Pinpoint the cell where the given text exists, returning its (X, Y) midpoint coordinate. 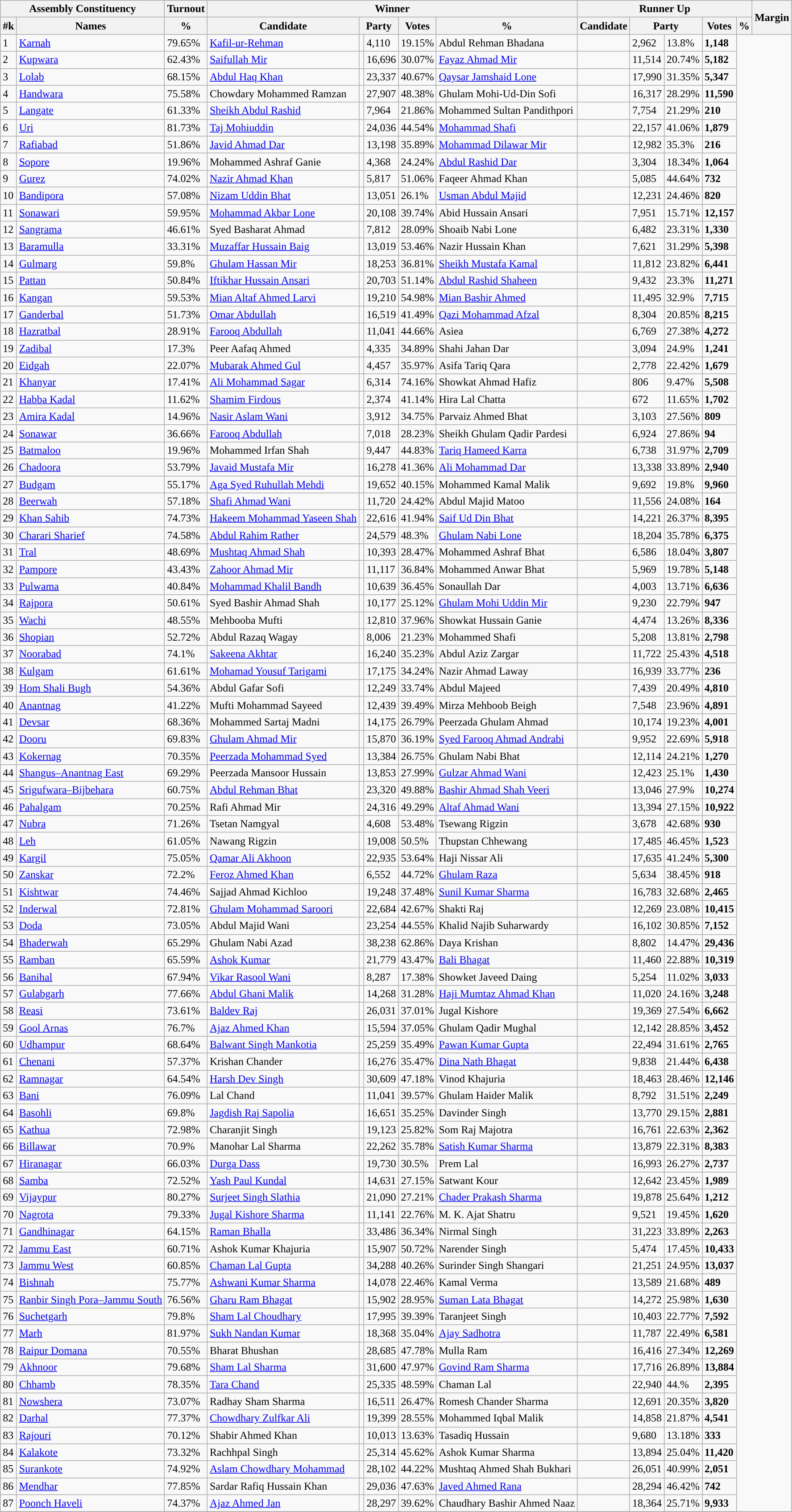
Kangan (91, 298)
18,463 (647, 1079)
34.75% (418, 416)
40.67% (418, 77)
6 (8, 128)
Wachi (91, 620)
81 (8, 1401)
15 (8, 281)
37 (8, 654)
2,465 (719, 892)
Ghulam Mohi Uddin Mir (507, 603)
7,964 (381, 111)
3,103 (647, 416)
1,064 (719, 162)
Hakeem Mohammad Yaseen Shah (283, 518)
Hazratbal (91, 331)
Nowshera (91, 1401)
26,051 (647, 1469)
25 (8, 450)
69.83% (186, 739)
31,223 (647, 1231)
51.73% (186, 315)
Mohammed Shafi (507, 637)
14,078 (381, 1282)
13.26% (683, 620)
8,792 (647, 1096)
Shafi Ahmad Wani (283, 501)
11,787 (647, 1334)
70.25% (186, 807)
Marh (91, 1334)
Mohammed Iqbal Malik (507, 1418)
73.05% (186, 926)
16,696 (381, 60)
13,051 (381, 195)
Rafi Ahmad Mir (283, 807)
35.3% (683, 145)
Vinod Khajuria (507, 1079)
Mohammed Sultan Pandithpori (507, 111)
28,685 (381, 1350)
22.46% (418, 1282)
Gool Arnas (91, 1027)
18,204 (647, 535)
75.58% (186, 94)
Abdul Majeed (507, 688)
5,918 (719, 739)
Sham Lal Choudhary (283, 1317)
Sheikh Ghulam Qadir Pardesi (507, 433)
Winner (392, 9)
47 (8, 824)
11,514 (647, 60)
45 (8, 790)
55 (8, 960)
Abdul Rashid Shaheen (507, 281)
489 (719, 1282)
38,238 (381, 943)
4,474 (647, 620)
20.49% (683, 688)
Sonawar (91, 433)
Ghulam Nabi Azad (283, 943)
16,511 (381, 1401)
210 (719, 111)
51.14% (418, 281)
2,374 (381, 399)
Ranbir Singh Pora–Jammu South (91, 1300)
22.88% (683, 960)
Karnah (91, 43)
27.56% (683, 416)
Harsh Dev Singh (283, 1079)
Jugal Kishore Sharma (283, 1214)
2,881 (719, 1113)
13,338 (647, 467)
Showkat Hussain Ganie (507, 620)
Mulla Ram (507, 1350)
84 (8, 1452)
22.77% (683, 1317)
Nazir Ahmad Laway (507, 671)
Pattan (91, 281)
Mohammad Akbar Lone (283, 213)
10,274 (719, 790)
13,770 (647, 1113)
12 (8, 230)
Satwant Kour (507, 1181)
Mehbooba Mufti (283, 620)
26.89% (683, 1367)
30,609 (381, 1079)
14,858 (647, 1418)
Mushtaq Ahmed Shah Bukhari (507, 1469)
41.94% (418, 518)
19,248 (381, 892)
48.59% (418, 1384)
75.77% (186, 1282)
17.38% (418, 977)
39.74% (418, 213)
1,330 (719, 230)
Tsewang Rigzin (507, 824)
11,271 (719, 281)
64.54% (186, 1079)
27 (8, 484)
31.28% (418, 994)
Ghulam Mohi-Ud-Din Sofi (507, 94)
73 (8, 1265)
20.74% (683, 60)
12,691 (647, 1401)
3,678 (647, 824)
11,020 (647, 994)
11.62% (186, 399)
15.71% (683, 213)
22.07% (186, 365)
Qaysar Jamshaid Lone (507, 77)
Langate (91, 111)
11,720 (381, 501)
9,838 (647, 1062)
19 (8, 348)
33.77% (683, 671)
Mufti Mohammad Sayeed (283, 705)
4,541 (719, 1418)
48.38% (418, 94)
44.64% (683, 178)
77.37% (186, 1418)
164 (719, 501)
39.57% (418, 1096)
36.19% (418, 739)
Shahi Jahan Dar (507, 348)
Shoaib Nabi Lone (507, 230)
32.9% (683, 298)
28,102 (381, 1469)
1,430 (719, 773)
23,254 (381, 926)
26.27% (683, 1164)
16,783 (647, 892)
Mushtaq Ahmad Shah (283, 552)
62 (8, 1079)
672 (647, 399)
Zahoor Ahmad Mir (283, 569)
Abdul Gafar Sofi (283, 688)
3,912 (381, 416)
Tariq Hameed Karra (507, 450)
Surinder Singh Shangari (507, 1265)
79 (8, 1367)
17.45% (683, 1248)
Haji Nissar Ali (507, 858)
13.63% (418, 1435)
61.05% (186, 841)
66.03% (186, 1164)
53.64% (418, 858)
51.86% (186, 145)
35.89% (418, 145)
28.29% (683, 94)
Names (91, 26)
Chowdary Mohammed Ramzan (283, 94)
Budgam (91, 484)
16,278 (381, 467)
5,474 (647, 1248)
18.04% (683, 552)
14.96% (186, 416)
Rachhpal Singh (283, 1452)
40 (8, 705)
8,006 (381, 637)
22.49% (683, 1334)
Davinder Singh (507, 1113)
2,709 (719, 450)
41.24% (683, 858)
9,960 (719, 484)
55.17% (186, 484)
Lolab (91, 77)
41.06% (683, 128)
Hom Shali Bugh (91, 688)
23,320 (381, 790)
16 (8, 298)
11.02% (683, 977)
27,907 (381, 94)
Muzaffar Hussain Baig (283, 247)
38.45% (683, 875)
Baldev Raj (283, 1011)
Abdul Rashid Dar (507, 162)
24,579 (381, 535)
Charanjit Singh (283, 1130)
Abdul Rehman Bhat (283, 790)
1,270 (719, 756)
Mohammed Ashraf Ganie (283, 162)
41.49% (418, 315)
74.02% (186, 178)
6,636 (719, 586)
22,262 (381, 1147)
13.71% (683, 586)
Mohammad Khalil Bandh (283, 586)
78 (8, 1350)
19.23% (683, 722)
Mian Bashir Ahmed (507, 298)
57.37% (186, 1062)
4,891 (719, 705)
1,702 (719, 399)
22.63% (683, 1130)
60.71% (186, 1248)
9,230 (647, 603)
26.75% (418, 756)
54.36% (186, 688)
11,141 (381, 1214)
Govind Ram Sharma (507, 1367)
Mian Altaf Ahmed Larvi (283, 298)
Peerzada Mohammad Syed (283, 756)
3,807 (719, 552)
54.98% (418, 298)
53.79% (186, 467)
22,940 (647, 1384)
1,989 (719, 1181)
Asiea (507, 331)
16,651 (381, 1113)
24,036 (381, 128)
54 (8, 943)
9,952 (647, 739)
2,798 (719, 637)
76.7% (186, 1027)
Ghulam Nabi Lone (507, 535)
11 (8, 213)
Turnout (186, 9)
40.84% (186, 586)
Pampore (91, 569)
25.12% (418, 603)
5,634 (647, 875)
82 (8, 1418)
Raman Bhalla (283, 1231)
24,316 (381, 807)
2,362 (719, 1130)
33.74% (418, 688)
26.1% (418, 195)
Khalid Najib Suharwardy (507, 926)
40.99% (683, 1469)
9,933 (719, 1503)
60 (8, 1045)
13,853 (381, 773)
14.47% (683, 943)
5,182 (719, 60)
31.61% (683, 1045)
27.38% (683, 331)
29.15% (683, 1113)
Charari Sharief (91, 535)
21,779 (381, 960)
35.47% (418, 1062)
44.66% (418, 331)
32.68% (683, 892)
Ganderbal (91, 315)
5,300 (719, 858)
1 (8, 43)
Rajpora (91, 603)
11,460 (647, 960)
68.15% (186, 77)
44.83% (418, 450)
70.9% (186, 1147)
Chaman Lal (507, 1384)
31.29% (683, 247)
7,715 (719, 298)
17 (8, 315)
19,210 (381, 298)
43.43% (186, 569)
12,231 (647, 195)
24.16% (683, 994)
Pulwama (91, 586)
13 (8, 247)
5,254 (647, 977)
Showkat Ahmad Hafiz (507, 382)
1,212 (719, 1197)
13,384 (381, 756)
59.53% (186, 298)
16,993 (647, 1164)
65.29% (186, 943)
Samba (91, 1181)
Akhnoor (91, 1367)
Nawang Rigzin (283, 841)
20,108 (381, 213)
11,495 (647, 298)
1,879 (719, 128)
19,008 (381, 841)
Ashok Kumar Khajuria (283, 1248)
4,518 (719, 654)
63 (8, 1096)
29,436 (719, 943)
43.47% (418, 960)
Thupstan Chhewang (507, 841)
Mendhar (91, 1486)
16,939 (647, 671)
83 (8, 1435)
52 (8, 909)
Hira Lal Chatta (507, 399)
15,907 (381, 1248)
13,884 (719, 1367)
22,494 (647, 1045)
Doda (91, 926)
49 (8, 858)
76.09% (186, 1096)
46.42% (683, 1486)
4,368 (381, 162)
27.99% (418, 773)
23 (8, 416)
25.82% (418, 1130)
Nazir Ahmad Khan (283, 178)
14,221 (647, 518)
2,249 (719, 1096)
25.98% (683, 1300)
Tsetan Namgyal (283, 824)
50.72% (418, 1248)
Mubarak Ahmed Gul (283, 365)
31.97% (683, 450)
Peer Aafaq Ahmed (283, 348)
21,090 (381, 1197)
Chhamb (91, 1384)
Satish Kumar Sharma (507, 1147)
Sopore (91, 162)
1,620 (719, 1214)
72.98% (186, 1130)
5,208 (647, 637)
24.46% (683, 195)
Sajjad Ahmad Kichloo (283, 892)
19.45% (683, 1214)
Ashok Kumar (283, 960)
Narender Singh (507, 1248)
74.58% (186, 535)
Manohar Lal Sharma (283, 1147)
24.42% (418, 501)
14,268 (381, 994)
5,347 (719, 77)
21.86% (418, 111)
5,085 (647, 178)
Vikar Rasool Wani (283, 977)
4,003 (647, 586)
30.85% (683, 926)
28.55% (418, 1418)
7,548 (647, 705)
Showket Javeed Daing (507, 977)
32 (8, 569)
Chader Prakash Sharma (507, 1197)
236 (719, 671)
Assembly Constituency (83, 9)
16,761 (647, 1130)
34.89% (418, 348)
Lal Chand (283, 1096)
65 (8, 1130)
Shamim Firdous (283, 399)
4,001 (719, 722)
Abdul Rehman Bhadana (507, 43)
4 (8, 94)
14 (8, 264)
23.08% (683, 909)
5,508 (719, 382)
64.15% (186, 1231)
39.49% (418, 705)
25,259 (381, 1045)
10,639 (381, 586)
23.3% (683, 281)
24.24% (418, 162)
216 (719, 145)
74 (8, 1282)
Ramnagar (91, 1079)
31.35% (683, 77)
Kathua (91, 1130)
Habba Kadal (91, 399)
Chadoora (91, 467)
Poonch Haveli (91, 1503)
7,439 (647, 688)
1,241 (719, 348)
Aga Syed Ruhullah Mehdi (283, 484)
41.36% (418, 467)
12,642 (647, 1181)
6,662 (719, 1011)
42 (8, 739)
37.01% (418, 1011)
Kupwara (91, 60)
16,240 (381, 654)
12,423 (647, 773)
11,722 (647, 654)
Jugal Kishore (507, 1011)
Taj Mohiuddin (283, 128)
Shabir Ahmed Khan (283, 1435)
12,114 (647, 756)
Mohammed Kamal Malik (507, 484)
79.68% (186, 1367)
76.56% (186, 1300)
Daya Krishan (507, 943)
28,294 (647, 1486)
94 (719, 433)
Nizam Uddin Bhat (283, 195)
73.61% (186, 1011)
1,523 (719, 841)
31.51% (683, 1096)
33,486 (381, 1231)
Abid Hussain Ansari (507, 213)
22.31% (683, 1147)
15,594 (381, 1027)
47.18% (418, 1079)
74.1% (186, 654)
Som Raj Majotra (507, 1130)
44.54% (418, 128)
27.54% (683, 1011)
15,902 (381, 1300)
Batmaloo (91, 450)
8,802 (647, 943)
Shopian (91, 637)
71 (8, 1231)
68.64% (186, 1045)
74.46% (186, 892)
17,635 (647, 858)
13,037 (719, 1265)
Devsar (91, 722)
77 (8, 1334)
85 (8, 1469)
Banihal (91, 977)
27.21% (418, 1197)
34,288 (381, 1265)
8,304 (647, 315)
67 (8, 1164)
13,019 (381, 247)
5,398 (719, 247)
25.64% (683, 1197)
Gandhinagar (91, 1231)
Qazi Mohammad Afzal (507, 315)
48.55% (186, 620)
806 (647, 382)
7,152 (719, 926)
9,680 (647, 1435)
Feroz Ahmed Khan (283, 875)
Ghulam Haider Malik (507, 1096)
62.86% (418, 943)
Ajaz Ahmed Khan (283, 1027)
28,297 (381, 1503)
10,415 (719, 909)
3 (8, 77)
21,251 (647, 1265)
7,018 (381, 433)
Baramulla (91, 247)
18 (8, 331)
57 (8, 994)
Kalakote (91, 1452)
Mohammed Sartaj Madni (283, 722)
59.95% (186, 213)
Khan Sahib (91, 518)
Shakti Raj (507, 909)
Leh (91, 841)
19.78% (683, 569)
Ashwani Kumar Sharma (283, 1282)
17.41% (186, 382)
Asifa Tariq Qara (507, 365)
Khanyar (91, 382)
Handwara (91, 94)
39.62% (418, 1503)
36.45% (418, 586)
24.21% (683, 756)
Parvaiz Ahmed Bhat (507, 416)
77.66% (186, 994)
13.81% (683, 637)
Reasi (91, 1011)
8,215 (719, 315)
Sangrama (91, 230)
69.8% (186, 1113)
19,730 (381, 1164)
Anantnag (91, 705)
Ramban (91, 960)
19,878 (647, 1197)
Bani (91, 1096)
10,174 (647, 722)
74.73% (186, 518)
Rajouri (91, 1435)
19.8% (683, 484)
Dooru (91, 739)
Prem Lal (507, 1164)
50.5% (418, 841)
Uri (91, 128)
70.55% (186, 1350)
6,552 (381, 875)
Ghulam Qadir Mughal (507, 1027)
30.5% (418, 1164)
56 (8, 977)
Sardar Rafiq Hussain Khan (283, 1486)
Chenani (91, 1062)
20,703 (381, 281)
74.37% (186, 1503)
59 (8, 1027)
Hiranagar (91, 1164)
Rafiabad (91, 145)
75 (8, 1300)
81.73% (186, 128)
Nubra (91, 824)
Kulgam (91, 671)
2,962 (647, 43)
7,754 (647, 111)
36 (8, 637)
13,046 (647, 790)
26.37% (683, 518)
28.23% (418, 433)
44.% (683, 1384)
38 (8, 671)
26,031 (381, 1011)
Yash Paul Kundal (283, 1181)
31,600 (381, 1367)
36.81% (418, 264)
25,335 (381, 1384)
30.07% (418, 60)
8,383 (719, 1147)
Ajay Sadhotra (507, 1334)
Balwant Singh Mankotia (283, 1045)
17.3% (186, 348)
67.94% (186, 977)
809 (719, 416)
Ghulam Raza (507, 875)
22.76% (418, 1214)
41 (8, 722)
25.04% (683, 1452)
Bhaderwah (91, 943)
28.85% (683, 1027)
27.34% (683, 1350)
22,157 (647, 128)
6,581 (719, 1334)
Eidgah (91, 365)
Abdul Majid Matoo (507, 501)
16,102 (647, 926)
Abdul Majid Wani (283, 926)
16,276 (381, 1062)
7,621 (647, 247)
Syed Bashir Ahmad Shah (283, 603)
62.43% (186, 60)
Fayaz Ahmad Mir (507, 60)
22,616 (381, 518)
Jammu East (91, 1248)
Suchetgarh (91, 1317)
5 (8, 111)
Abdul Haq Khan (283, 77)
Tasadiq Hussain (507, 1435)
9,521 (647, 1214)
24.9% (683, 348)
37.48% (418, 892)
27.9% (683, 790)
66 (8, 1147)
Zanskar (91, 875)
64 (8, 1113)
11,420 (719, 1452)
Abdul Rahim Rather (283, 535)
Ghulam Nabi Bhat (507, 756)
28 (8, 501)
21.87% (683, 1418)
34 (8, 603)
39 (8, 688)
Ghulam Mohammad Saroori (283, 909)
7,592 (719, 1317)
21.68% (683, 1282)
42.68% (683, 824)
Sheikh Abdul Rashid (283, 111)
Peerzada Mansoor Hussain (283, 773)
11,812 (647, 264)
Sonaullah Dar (507, 586)
Kamal Verma (507, 1282)
46.45% (683, 841)
Beerwah (91, 501)
16,416 (647, 1350)
Sakeena Akhtar (283, 654)
1,630 (719, 1300)
Dina Nath Bhagat (507, 1062)
Surjeet Singh Slathia (283, 1197)
10,177 (381, 603)
18,364 (647, 1503)
Tara Chand (283, 1384)
65.59% (186, 960)
48.69% (186, 552)
Nazir Hussain Khan (507, 247)
73.07% (186, 1401)
46.61% (186, 230)
78.35% (186, 1384)
Ghulam Hassan Mir (283, 264)
Ashok Kumar Sharma (507, 1452)
10,403 (647, 1317)
2,051 (719, 1469)
Usman Abdul Majid (507, 195)
M. K. Ajat Shatru (507, 1214)
6,586 (647, 552)
35.04% (418, 1334)
930 (719, 824)
37.96% (418, 620)
57.08% (186, 195)
3,094 (647, 348)
5,148 (719, 569)
Margin (772, 17)
Inderwal (91, 909)
72 (8, 1248)
23.96% (683, 705)
Billawar (91, 1147)
3,820 (719, 1401)
Bharat Bhushan (283, 1350)
Abdul Aziz Zargar (507, 654)
Mohammed Anwar Bhat (507, 569)
6,314 (381, 382)
74.16% (418, 382)
72.52% (186, 1181)
Gulmarg (91, 264)
47.63% (418, 1486)
Faqeer Ahmad Khan (507, 178)
3,248 (719, 994)
33.31% (186, 247)
Syed Farooq Ahmad Andrabi (507, 739)
7,951 (647, 213)
22,684 (381, 909)
48.3% (418, 535)
53.48% (418, 824)
Zadibal (91, 348)
Gurez (91, 178)
13,394 (647, 807)
#k (8, 26)
35.49% (418, 1045)
9.47% (683, 382)
17,716 (647, 1367)
80.27% (186, 1197)
Mirza Mehboob Beigh (507, 705)
14,631 (381, 1181)
3,033 (719, 977)
14,175 (381, 722)
3,452 (719, 1027)
49.29% (418, 807)
70.12% (186, 1435)
Saifullah Mir (283, 60)
4,110 (381, 43)
Bashir Ahmad Shah Veeri (507, 790)
Kafil-ur-Rehman (283, 43)
17,175 (381, 671)
29 (8, 518)
35.25% (418, 1113)
21.23% (418, 637)
333 (719, 1435)
6,924 (647, 433)
2,263 (719, 1231)
13,589 (647, 1282)
28.91% (186, 331)
Syed Basharat Ahmad (283, 230)
Jagdish Raj Sapolia (283, 1113)
53.46% (418, 247)
22 (8, 399)
Kokernag (91, 756)
33 (8, 586)
11,117 (381, 569)
Mohamad Yousuf Tarigami (283, 671)
Qamar Ali Akhoon (283, 858)
19,123 (381, 1130)
21.29% (683, 111)
Javaid Mustafa Mir (283, 467)
22.42% (683, 365)
79.65% (186, 43)
742 (719, 1486)
12,810 (381, 620)
12,142 (647, 1027)
7,812 (381, 230)
Abdul Ghani Malik (283, 994)
Iftikhar Hussain Ansari (283, 281)
Pahalgam (91, 807)
918 (719, 875)
Bali Bhagat (507, 960)
24.08% (683, 501)
820 (719, 195)
Gulabgarh (91, 994)
9,692 (647, 484)
12,146 (719, 1079)
Noorabad (91, 654)
Abdul Razaq Wagay (283, 637)
40.15% (418, 484)
19,399 (381, 1418)
14,272 (647, 1300)
25,314 (381, 1452)
Bandipora (91, 195)
Amira Kadal (91, 416)
50.84% (186, 281)
13.18% (683, 1435)
69.29% (186, 773)
2,395 (719, 1384)
8,336 (719, 620)
48 (8, 841)
18,368 (381, 1334)
2,737 (719, 1164)
947 (719, 603)
22.69% (683, 739)
19,369 (647, 1011)
Raipur Domana (91, 1350)
Chowdhary Zulfkar Ali (283, 1418)
44.55% (418, 926)
2,940 (719, 467)
74.92% (186, 1469)
Tral (91, 552)
12,982 (647, 145)
12,249 (381, 688)
20 (8, 365)
81.97% (186, 1334)
44 (8, 773)
45.62% (418, 1452)
Kargil (91, 858)
Sham Lal Sharma (283, 1367)
6,438 (719, 1062)
51.06% (418, 178)
36.34% (418, 1231)
Surankote (91, 1469)
Romesh Chander Sharma (507, 1401)
Udhampur (91, 1045)
Jammu West (91, 1265)
68.36% (186, 722)
17,485 (647, 841)
Ajaz Ahmed Jan (283, 1503)
8,287 (381, 977)
26.47% (418, 1401)
28.95% (418, 1300)
68 (8, 1181)
16,519 (381, 315)
9,432 (647, 281)
27.86% (683, 433)
50 (8, 875)
Basohli (91, 1113)
Sunil Kumar Sharma (507, 892)
31 (8, 552)
13,198 (381, 145)
22.79% (683, 603)
2,765 (719, 1045)
6,375 (719, 535)
36.84% (418, 569)
9 (8, 178)
61.61% (186, 671)
9,447 (381, 450)
41.14% (418, 399)
Javed Ahmed Rana (507, 1486)
Srigufwara–Bijbehara (91, 790)
7 (8, 145)
87 (8, 1503)
49.88% (418, 790)
Sukh Nandan Kumar (283, 1334)
6,769 (647, 331)
23.82% (683, 264)
21.44% (683, 1062)
4,608 (381, 824)
47.97% (418, 1367)
69 (8, 1197)
41.22% (186, 705)
Chaman Lal Gupta (283, 1265)
23,337 (381, 77)
36.66% (186, 433)
35.97% (418, 365)
79.33% (186, 1214)
Krishan Chander (283, 1062)
60.85% (186, 1265)
13,894 (647, 1452)
25.1% (683, 773)
732 (719, 178)
Mohammed Irfan Shah (283, 450)
10,393 (381, 552)
Sonawari (91, 213)
15,870 (381, 739)
19.15% (418, 43)
10,319 (719, 960)
20.85% (683, 315)
70 (8, 1214)
24 (8, 433)
4,272 (719, 331)
Aslam Chowdhary Mohammad (283, 1469)
11.65% (683, 399)
Nirmal Singh (507, 1231)
6,738 (647, 450)
Suman Lata Bhagat (507, 1300)
10 (8, 195)
43 (8, 756)
Shangus–Anantnag East (91, 773)
72.2% (186, 875)
1,679 (719, 365)
18.34% (683, 162)
35 (8, 620)
53 (8, 926)
46 (8, 807)
Bishnah (91, 1282)
10,433 (719, 1248)
47.78% (418, 1350)
Mohammad Dilawar Mir (507, 145)
Taranjeet Singh (507, 1317)
57.18% (186, 501)
10,922 (719, 807)
28.47% (418, 552)
76 (8, 1317)
37.05% (418, 1027)
Peerzada Ghulam Ahmad (507, 722)
51 (8, 892)
17,995 (381, 1317)
Radhay Sham Sharma (283, 1401)
Pawan Kumar Gupta (507, 1045)
22,935 (381, 858)
13,879 (647, 1147)
23.45% (683, 1181)
58 (8, 1011)
61 (8, 1062)
44.22% (418, 1469)
1,148 (719, 43)
18,253 (381, 264)
16,317 (647, 94)
Kishtwar (91, 892)
60.75% (186, 790)
Omar Abdullah (283, 315)
6,482 (647, 230)
11,590 (719, 94)
35.23% (418, 654)
12,439 (381, 705)
30 (8, 535)
28.46% (683, 1079)
29,036 (381, 1486)
19,652 (381, 484)
Darhal (91, 1418)
2 (8, 60)
70.35% (186, 756)
Ali Mohammad Sagar (283, 382)
Saif Ud Din Bhat (507, 518)
12,157 (719, 213)
40.26% (418, 1265)
26.79% (418, 722)
Haji Mumtaz Ahmad Khan (507, 994)
Mohammad Shafi (507, 128)
4,457 (381, 365)
Nasir Aslam Wani (283, 416)
4,335 (381, 348)
77.85% (186, 1486)
42.67% (418, 909)
Gulzar Ahmad Wani (507, 773)
34.24% (418, 671)
59.8% (186, 264)
Mohammed Ashraf Bhat (507, 552)
75.05% (186, 858)
Durga Dass (283, 1164)
52.72% (186, 637)
10,013 (381, 1435)
24.95% (683, 1265)
3,304 (647, 162)
Gharu Ram Bhagat (283, 1300)
39.39% (418, 1317)
Chaudhary Bashir Ahmed Naaz (507, 1503)
61.33% (186, 111)
20.35% (683, 1401)
11,556 (647, 501)
71.26% (186, 824)
23.31% (683, 230)
5,969 (647, 569)
Vijaypur (91, 1197)
Sheikh Mustafa Kamal (507, 264)
44.72% (418, 875)
Altaf Ahmad Wani (507, 807)
13.8% (683, 43)
73.32% (186, 1452)
79.8% (186, 1317)
Runner Up (665, 9)
17,990 (647, 77)
Javid Ahmad Dar (283, 145)
28.09% (418, 230)
50.61% (186, 603)
25.43% (683, 654)
72.81% (186, 909)
6,441 (719, 264)
8 (8, 162)
Ali Mohammad Dar (507, 467)
86 (8, 1486)
26 (8, 467)
25.71% (683, 1503)
5,817 (381, 178)
80 (8, 1384)
2,778 (647, 365)
Nagrota (91, 1214)
8,395 (719, 518)
21 (8, 382)
Ghulam Ahmad Mir (283, 739)
4,810 (719, 688)
